Return [x, y] of the center of cell containing provided text 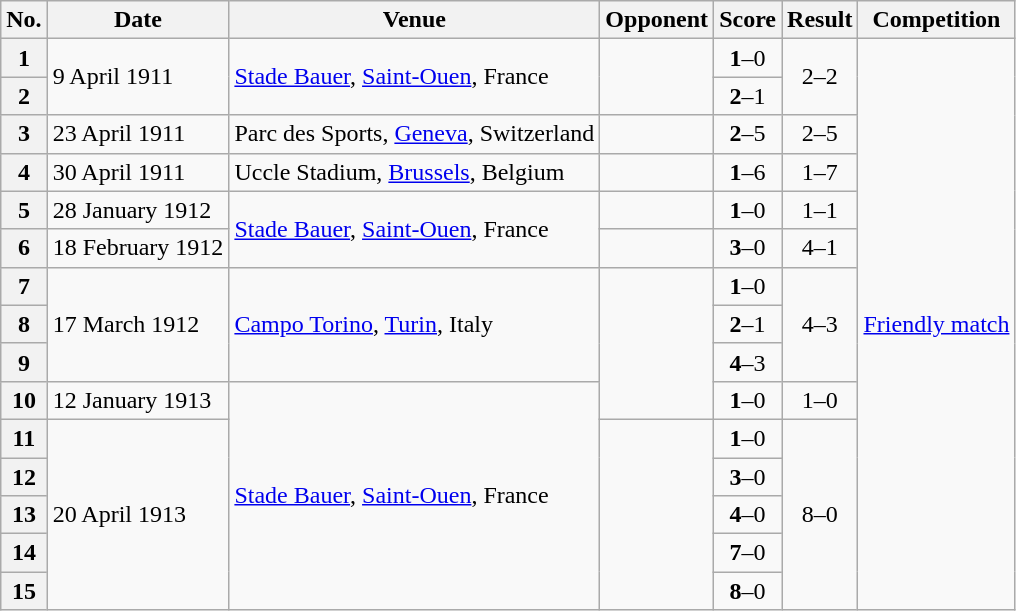
15 [24, 591]
7 [24, 286]
12 [24, 477]
No. [24, 20]
Campo Torino, Turin, Italy [414, 324]
12 January 1913 [138, 400]
30 April 1911 [138, 172]
Date [138, 20]
28 January 1912 [138, 210]
2–2 [820, 77]
9 April 1911 [138, 77]
1–7 [820, 172]
4–0 [748, 515]
13 [24, 515]
Opponent [657, 20]
Score [748, 20]
2 [24, 96]
9 [24, 362]
8 [24, 324]
4–1 [820, 248]
3 [24, 134]
Parc des Sports, Geneva, Switzerland [414, 134]
6 [24, 248]
1–6 [748, 172]
Friendly match [936, 324]
4 [24, 172]
Uccle Stadium, Brussels, Belgium [414, 172]
18 February 1912 [138, 248]
7–0 [748, 553]
Competition [936, 20]
1–1 [820, 210]
11 [24, 438]
14 [24, 553]
1 [24, 58]
5 [24, 210]
17 March 1912 [138, 324]
Venue [414, 20]
Result [820, 20]
20 April 1913 [138, 514]
23 April 1911 [138, 134]
10 [24, 400]
